Pinpoint the cell where the given text exists, returning its (X, Y) midpoint coordinate. 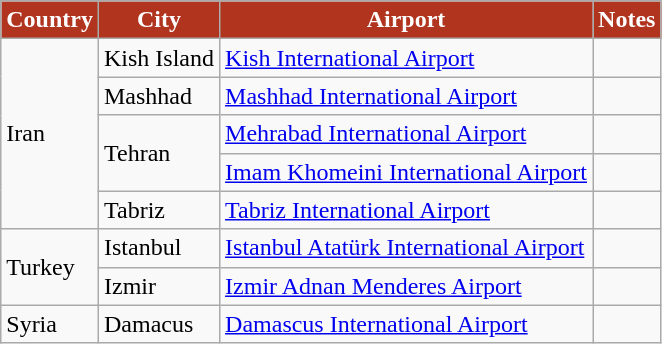
Istanbul Atatürk International Airport (406, 248)
Syria (50, 324)
Iran (50, 134)
Mashhad International Airport (406, 96)
Tabriz International Airport (406, 210)
Country (50, 20)
City (158, 20)
Damascus International Airport (406, 324)
Mashhad (158, 96)
Airport (406, 20)
Izmir (158, 286)
Kish Island (158, 58)
Notes (627, 20)
Tehran (158, 153)
Izmir Adnan Menderes Airport (406, 286)
Mehrabad International Airport (406, 134)
Tabriz (158, 210)
Damacus (158, 324)
Imam Khomeini International Airport (406, 172)
Turkey (50, 267)
Istanbul (158, 248)
Kish International Airport (406, 58)
